For the text-containing cell, return its midpoint in (X, Y) coordinate format. 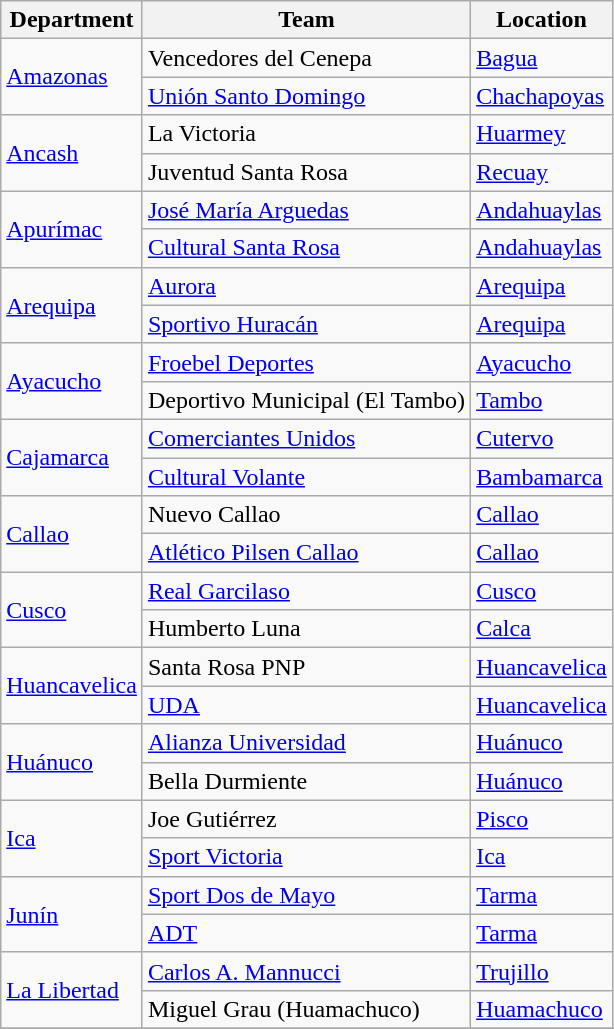
Tambo (542, 400)
Apurímac (72, 229)
Carlos A. Mannucci (306, 971)
Froebel Deportes (306, 362)
Cutervo (542, 438)
Joe Gutiérrez (306, 819)
Bella Durmiente (306, 781)
Bagua (542, 58)
Comerciantes Unidos (306, 438)
La Victoria (306, 134)
Department (72, 20)
Vencedores del Cenepa (306, 58)
Juventud Santa Rosa (306, 172)
Bambamarca (542, 477)
Santa Rosa PNP (306, 667)
Miguel Grau (Huamachuco) (306, 1009)
Huarmey (542, 134)
Cajamarca (72, 457)
Trujillo (542, 971)
Sportivo Huracán (306, 324)
Humberto Luna (306, 629)
Junín (72, 914)
Deportivo Municipal (El Tambo) (306, 400)
Atlético Pilsen Callao (306, 553)
José María Arguedas (306, 210)
Cultural Santa Rosa (306, 248)
Sport Dos de Mayo (306, 895)
Real Garcilaso (306, 591)
Huamachuco (542, 1009)
ADT (306, 933)
Location (542, 20)
Ancash (72, 153)
Unión Santo Domingo (306, 96)
Chachapoyas (542, 96)
Aurora (306, 286)
Sport Victoria (306, 857)
UDA (306, 705)
Pisco (542, 819)
Recuay (542, 172)
Amazonas (72, 77)
La Libertad (72, 990)
Alianza Universidad (306, 743)
Team (306, 20)
Cultural Volante (306, 477)
Calca (542, 629)
Nuevo Callao (306, 515)
